Scan for the cell matching the given text and deliver its (x, y) coordinate at center. 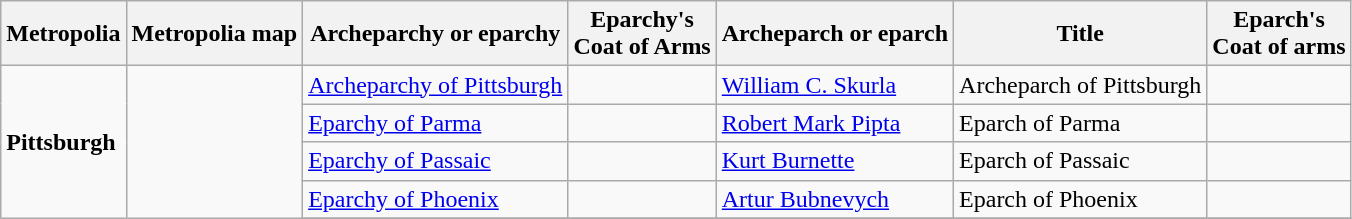
Eparchy'sCoat of Arms (642, 34)
Eparch of Phoenix (1080, 199)
Eparchy of Passaic (436, 161)
Artur Bubnevych (834, 199)
Archeparch of Pittsburgh (1080, 85)
William C. Skurla (834, 85)
Eparchy of Parma (436, 123)
Eparch of Passaic (1080, 161)
Pittsburgh (64, 142)
Archeparchy of Pittsburgh (436, 85)
Archeparch or eparch (834, 34)
Kurt Burnette (834, 161)
Eparch of Parma (1080, 123)
Eparchy of Phoenix (436, 199)
Eparch's Coat of arms (1279, 34)
Archeparchy or eparchy (436, 34)
Metropolia map (214, 34)
Title (1080, 34)
Robert Mark Pipta (834, 123)
Metropolia (64, 34)
